Scan for the cell matching the given text and deliver its (x, y) coordinate at center. 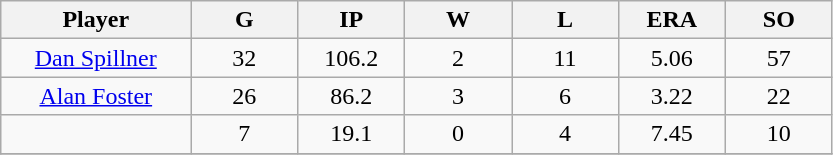
Dan Spillner (96, 58)
5.06 (672, 58)
G (244, 20)
22 (778, 96)
ERA (672, 20)
SO (778, 20)
11 (566, 58)
4 (566, 134)
L (566, 20)
19.1 (352, 134)
32 (244, 58)
3.22 (672, 96)
10 (778, 134)
3 (458, 96)
57 (778, 58)
W (458, 20)
Alan Foster (96, 96)
7.45 (672, 134)
26 (244, 96)
IP (352, 20)
86.2 (352, 96)
6 (566, 96)
Player (96, 20)
0 (458, 134)
106.2 (352, 58)
2 (458, 58)
7 (244, 134)
